Determine the (x, y) coordinate at the center of the cell enclosing the given text.  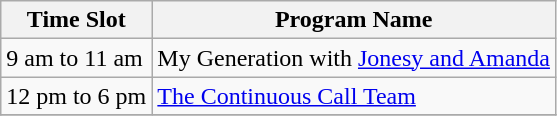
9 am to 11 am (76, 58)
The Continuous Call Team (354, 96)
Time Slot (76, 20)
12 pm to 6 pm (76, 96)
Program Name (354, 20)
My Generation with Jonesy and Amanda (354, 58)
